Find where the given text appears and provide that cell's center as (X, Y) coordinate. 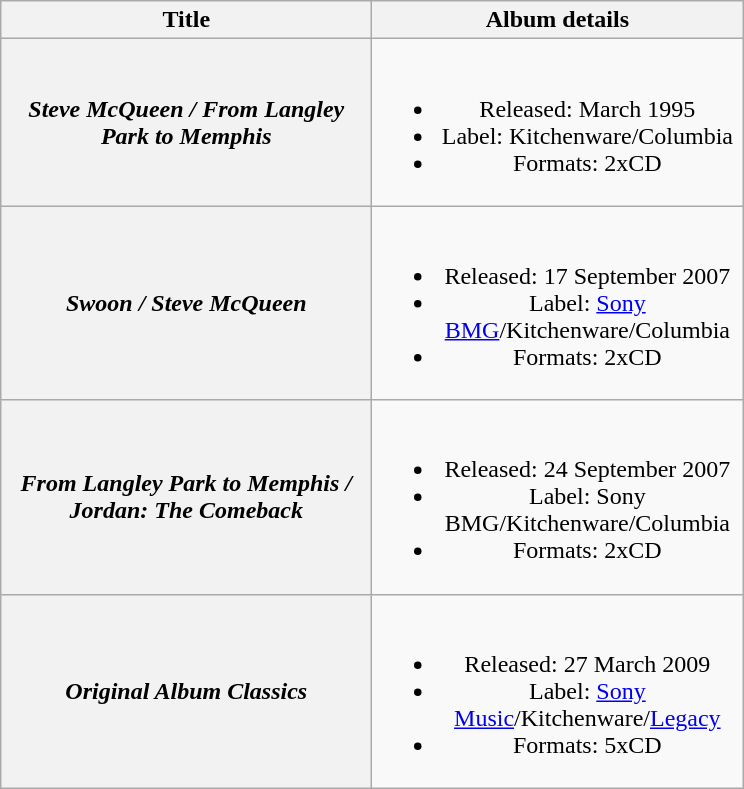
Released: March 1995Label: Kitchenware/ColumbiaFormats: 2xCD (558, 122)
Album details (558, 20)
Swoon / Steve McQueen (186, 303)
Released: 24 September 2007Label: Sony BMG/Kitchenware/ColumbiaFormats: 2xCD (558, 497)
Released: 17 September 2007Label: Sony BMG/Kitchenware/ColumbiaFormats: 2xCD (558, 303)
Released: 27 March 2009Label: Sony Music/Kitchenware/LegacyFormats: 5xCD (558, 691)
Steve McQueen / From Langley Park to Memphis (186, 122)
Title (186, 20)
From Langley Park to Memphis / Jordan: The Comeback (186, 497)
Original Album Classics (186, 691)
